Determine the (x, y) coordinate at the center of the cell enclosing the given text.  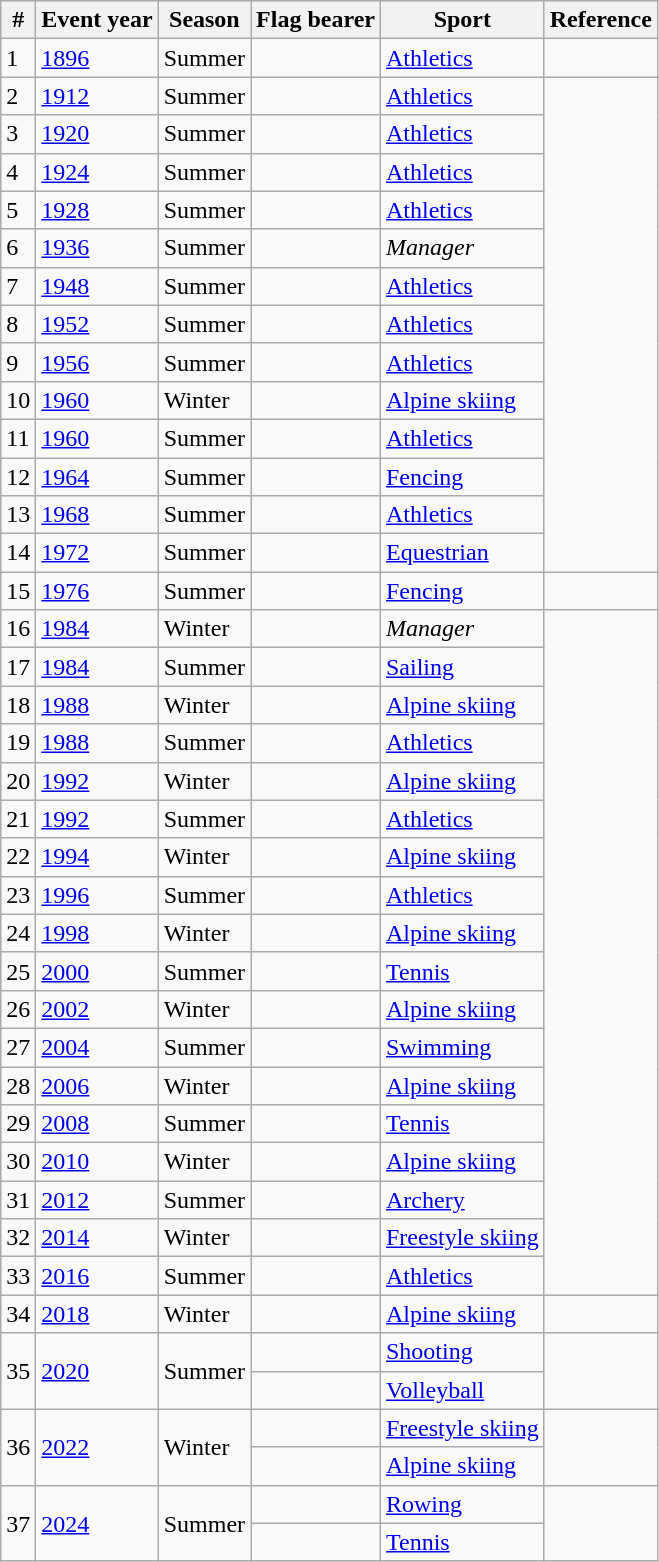
7 (18, 286)
4 (18, 172)
12 (18, 477)
Rowing (462, 1504)
11 (18, 438)
2022 (97, 1447)
1956 (97, 362)
Sailing (462, 667)
3 (18, 134)
1994 (97, 857)
1912 (97, 96)
1972 (97, 553)
Swimming (462, 1047)
1998 (97, 933)
Flag bearer (316, 20)
32 (18, 1238)
35 (18, 1371)
31 (18, 1200)
9 (18, 362)
# (18, 20)
22 (18, 857)
28 (18, 1085)
Sport (462, 20)
37 (18, 1523)
2024 (97, 1523)
27 (18, 1047)
1952 (97, 324)
Shooting (462, 1352)
1920 (97, 134)
8 (18, 324)
1948 (97, 286)
1896 (97, 58)
2020 (97, 1371)
2000 (97, 971)
30 (18, 1162)
6 (18, 248)
23 (18, 895)
19 (18, 743)
34 (18, 1314)
2014 (97, 1238)
2010 (97, 1162)
10 (18, 400)
Archery (462, 1200)
16 (18, 629)
Equestrian (462, 553)
24 (18, 933)
36 (18, 1447)
17 (18, 667)
Event year (97, 20)
2016 (97, 1276)
1 (18, 58)
2018 (97, 1314)
25 (18, 971)
1964 (97, 477)
14 (18, 553)
18 (18, 705)
2004 (97, 1047)
15 (18, 591)
13 (18, 515)
5 (18, 210)
33 (18, 1276)
1936 (97, 248)
29 (18, 1124)
2002 (97, 1009)
Season (204, 20)
1996 (97, 895)
2012 (97, 1200)
21 (18, 819)
Volleyball (462, 1390)
1968 (97, 515)
2006 (97, 1085)
26 (18, 1009)
1976 (97, 591)
1928 (97, 210)
2 (18, 96)
1924 (97, 172)
Reference (600, 20)
20 (18, 781)
2008 (97, 1124)
